Extract the (X, Y) coordinate from the center of the cell holding the provided text.  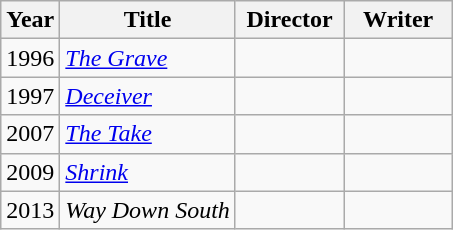
Year (30, 20)
Title (148, 20)
1996 (30, 58)
Writer (398, 20)
Deceiver (148, 96)
The Grave (148, 58)
2013 (30, 210)
Director (290, 20)
2007 (30, 134)
1997 (30, 96)
2009 (30, 172)
Way Down South (148, 210)
The Take (148, 134)
Shrink (148, 172)
